Capture the cell that displays the provided text and extract its [x, y] central coordinate. 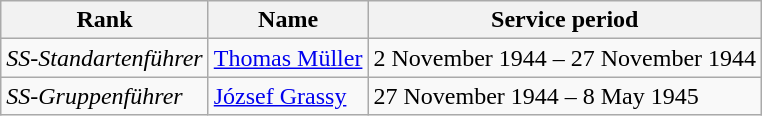
SS-Standartenführer [104, 58]
Thomas Müller [288, 58]
Service period [565, 20]
2 November 1944 – 27 November 1944 [565, 58]
Rank [104, 20]
SS-Gruppenführer [104, 96]
Name [288, 20]
27 November 1944 – 8 May 1945 [565, 96]
József Grassy [288, 96]
